From the cell containing the given text, extract its center point as [X, Y] coordinate. 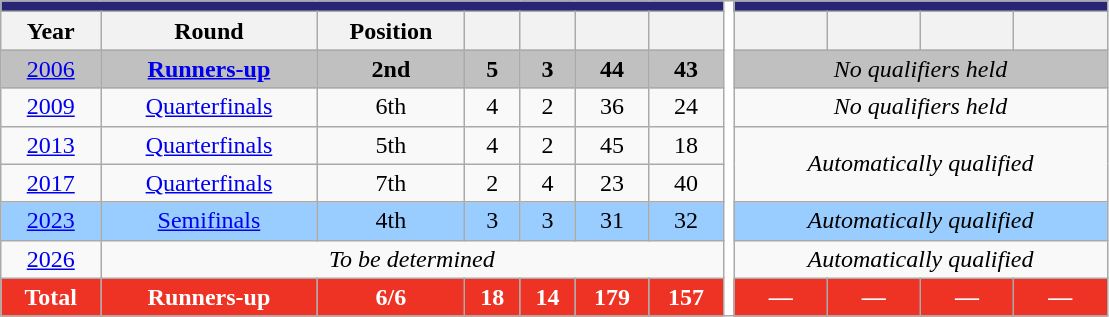
6/6 [390, 297]
179 [612, 297]
2006 [51, 69]
36 [612, 107]
7th [390, 183]
5 [492, 69]
45 [612, 145]
31 [612, 221]
40 [686, 183]
Position [390, 31]
2023 [51, 221]
23 [612, 183]
2017 [51, 183]
44 [612, 69]
2009 [51, 107]
157 [686, 297]
2nd [390, 69]
Year [51, 31]
Semifinals [210, 221]
32 [686, 221]
43 [686, 69]
2026 [51, 259]
14 [548, 297]
24 [686, 107]
Round [210, 31]
4th [390, 221]
2013 [51, 145]
To be determined [412, 259]
5th [390, 145]
6th [390, 107]
Total [51, 297]
